Return the (x, y) coordinate for the center point of the cell that contains the specified text.  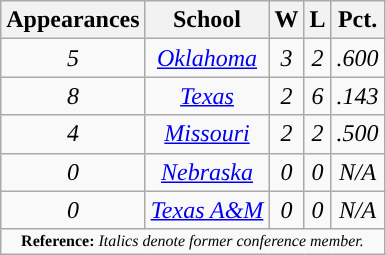
.143 (358, 96)
.500 (358, 134)
Oklahoma (207, 58)
4 (73, 134)
W (286, 20)
L (318, 20)
3 (286, 58)
Pct. (358, 20)
8 (73, 96)
6 (318, 96)
Texas (207, 96)
Appearances (73, 20)
School (207, 20)
.600 (358, 58)
5 (73, 58)
Texas A&M (207, 210)
Reference: Italics denote former conference member. (192, 241)
Missouri (207, 134)
Nebraska (207, 172)
